Return the [x, y] coordinate for the center point of the cell that contains the specified text.  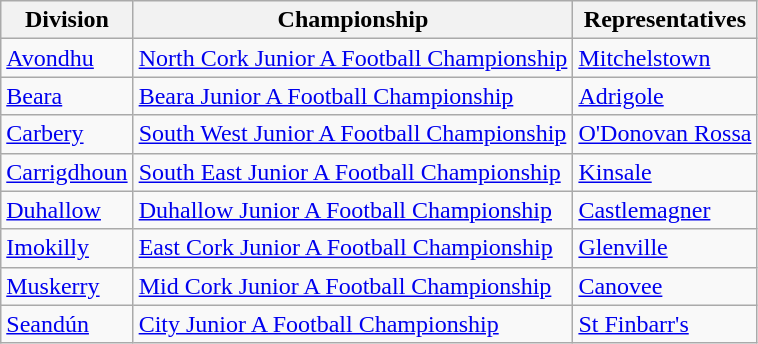
St Finbarr's [665, 324]
City Junior A Football Championship [353, 324]
Imokilly [67, 248]
Canovee [665, 286]
South East Junior A Football Championship [353, 172]
Kinsale [665, 172]
Mid Cork Junior A Football Championship [353, 286]
Seandún [67, 324]
Division [67, 20]
Muskerry [67, 286]
Representatives [665, 20]
Beara [67, 96]
Carrigdhoun [67, 172]
East Cork Junior A Football Championship [353, 248]
O'Donovan Rossa [665, 134]
Castlemagner [665, 210]
Championship [353, 20]
Duhallow [67, 210]
North Cork Junior A Football Championship [353, 58]
Duhallow Junior A Football Championship [353, 210]
South West Junior A Football Championship [353, 134]
Mitchelstown [665, 58]
Avondhu [67, 58]
Carbery [67, 134]
Beara Junior A Football Championship [353, 96]
Glenville [665, 248]
Adrigole [665, 96]
